Capture the cell that displays the provided text and extract its (x, y) central coordinate. 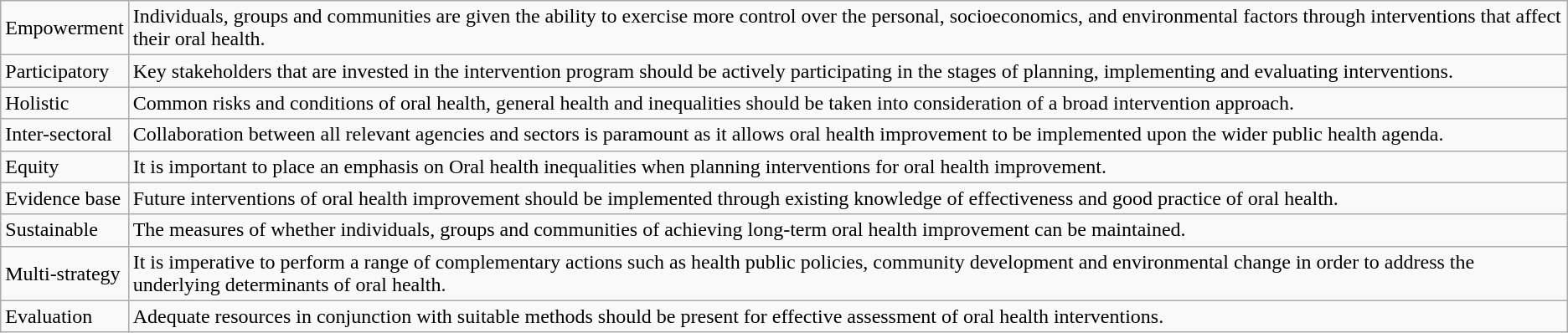
Evaluation (64, 316)
Equity (64, 166)
Holistic (64, 103)
Empowerment (64, 28)
Inter-sectoral (64, 135)
Evidence base (64, 198)
Common risks and conditions of oral health, general health and inequalities should be taken into consideration of a broad intervention approach. (848, 103)
Participatory (64, 71)
Multi-strategy (64, 273)
Adequate resources in conjunction with suitable methods should be present for effective assessment of oral health interventions. (848, 316)
Sustainable (64, 230)
The measures of whether individuals, groups and communities of achieving long-term oral health improvement can be maintained. (848, 230)
Future interventions of oral health improvement should be implemented through existing knowledge of effectiveness and good practice of oral health. (848, 198)
It is important to place an emphasis on Oral health inequalities when planning interventions for oral health improvement. (848, 166)
